Return (x, y) of the center of cell containing provided text 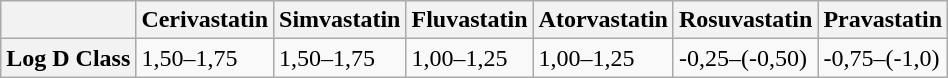
Rosuvastatin (745, 20)
Simvastatin (340, 20)
Log D Class (68, 58)
Cerivastatin (205, 20)
Atorvastatin (603, 20)
-0,25–(-0,50) (745, 58)
-0,75–(-1,0) (883, 58)
Fluvastatin (470, 20)
Pravastatin (883, 20)
